Pinpoint the cell where the given text exists, returning its (x, y) midpoint coordinate. 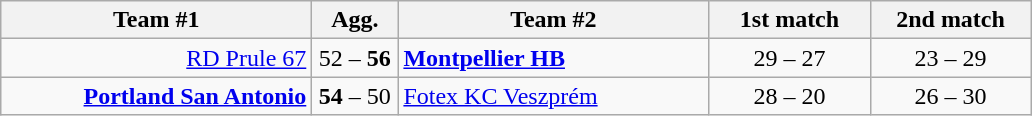
23 – 29 (950, 58)
Montpellier HB (554, 58)
Portland San Antonio (156, 96)
Team #1 (156, 20)
52 – 56 (355, 58)
1st match (790, 20)
28 – 20 (790, 96)
54 – 50 (355, 96)
2nd match (950, 20)
26 – 30 (950, 96)
Team #2 (554, 20)
Fotex KC Veszprém (554, 96)
Agg. (355, 20)
29 – 27 (790, 58)
RD Prule 67 (156, 58)
